Pinpoint the cell where the given text exists, returning its (X, Y) midpoint coordinate. 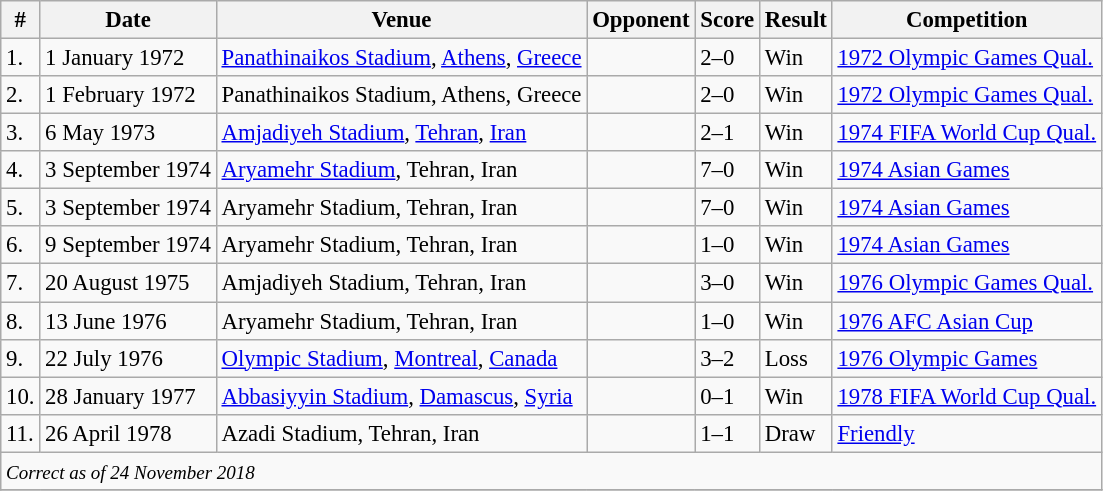
Date (128, 20)
11. (20, 433)
1976 AFC Asian Cup (966, 321)
Loss (796, 358)
13 June 1976 (128, 321)
1978 FIFA World Cup Qual. (966, 396)
# (20, 20)
22 July 1976 (128, 358)
1976 Olympic Games Qual. (966, 283)
1–1 (728, 433)
Result (796, 20)
4. (20, 170)
20 August 1975 (128, 283)
3–0 (728, 283)
6 May 1973 (128, 133)
3–2 (728, 358)
Olympic Stadium, Montreal, Canada (402, 358)
26 April 1978 (128, 433)
1976 Olympic Games (966, 358)
Azadi Stadium, Tehran, Iran (402, 433)
9 September 1974 (128, 245)
1 January 1972 (128, 58)
7. (20, 283)
Venue (402, 20)
2. (20, 95)
0–1 (728, 396)
Draw (796, 433)
28 January 1977 (128, 396)
Competition (966, 20)
Abbasiyyin Stadium, Damascus, Syria (402, 396)
Score (728, 20)
2–1 (728, 133)
1974 FIFA World Cup Qual. (966, 133)
9. (20, 358)
1 February 1972 (128, 95)
Opponent (641, 20)
5. (20, 208)
8. (20, 321)
Friendly (966, 433)
10. (20, 396)
6. (20, 245)
3. (20, 133)
Correct as of 24 November 2018 (552, 471)
1. (20, 58)
